Return the [X, Y] coordinate for the center point of the cell that contains the specified text.  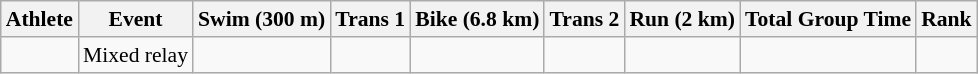
Bike (6.8 km) [477, 19]
Trans 1 [370, 19]
Athlete [40, 19]
Mixed relay [136, 55]
Trans 2 [584, 19]
Run (2 km) [682, 19]
Swim (300 m) [262, 19]
Total Group Time [828, 19]
Event [136, 19]
Rank [946, 19]
